Return (X, Y) of the center of cell containing provided text 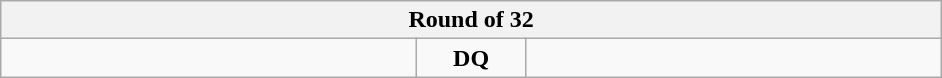
Round of 32 (472, 20)
DQ (472, 58)
